Return the [X, Y] coordinate for the center point of the cell that contains the specified text.  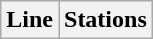
Line [30, 20]
Stations [105, 20]
